Provide the (X, Y) coordinate of the cell's center where the given text is located.  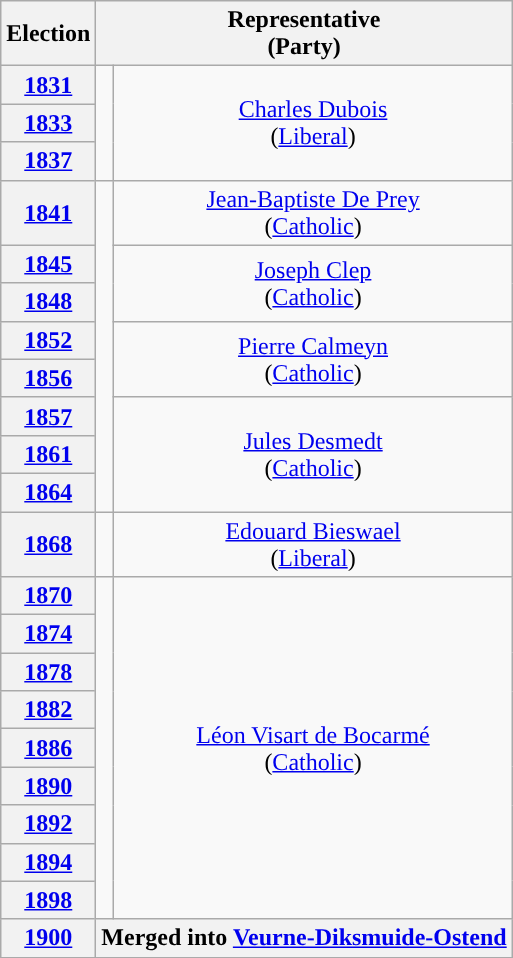
1898 (48, 900)
1882 (48, 710)
1837 (48, 161)
1892 (48, 824)
1894 (48, 862)
1856 (48, 378)
1852 (48, 340)
Election (48, 34)
1874 (48, 634)
Edouard Bieswael(Liberal) (313, 544)
1886 (48, 748)
1861 (48, 454)
1845 (48, 264)
1890 (48, 786)
Jules Desmedt(Catholic) (313, 454)
1833 (48, 123)
1900 (48, 938)
Pierre Calmeyn(Catholic) (313, 359)
1848 (48, 302)
1878 (48, 672)
Representative(Party) (304, 34)
Joseph Clep(Catholic) (313, 283)
1841 (48, 212)
1831 (48, 85)
1870 (48, 596)
Charles Dubois(Liberal) (313, 123)
Léon Visart de Bocarmé(Catholic) (313, 748)
Merged into Veurne-Diksmuide-Ostend (304, 938)
1864 (48, 492)
1868 (48, 544)
Jean-Baptiste De Prey(Catholic) (313, 212)
1857 (48, 416)
